From the cell containing the given text, extract its center point as (x, y) coordinate. 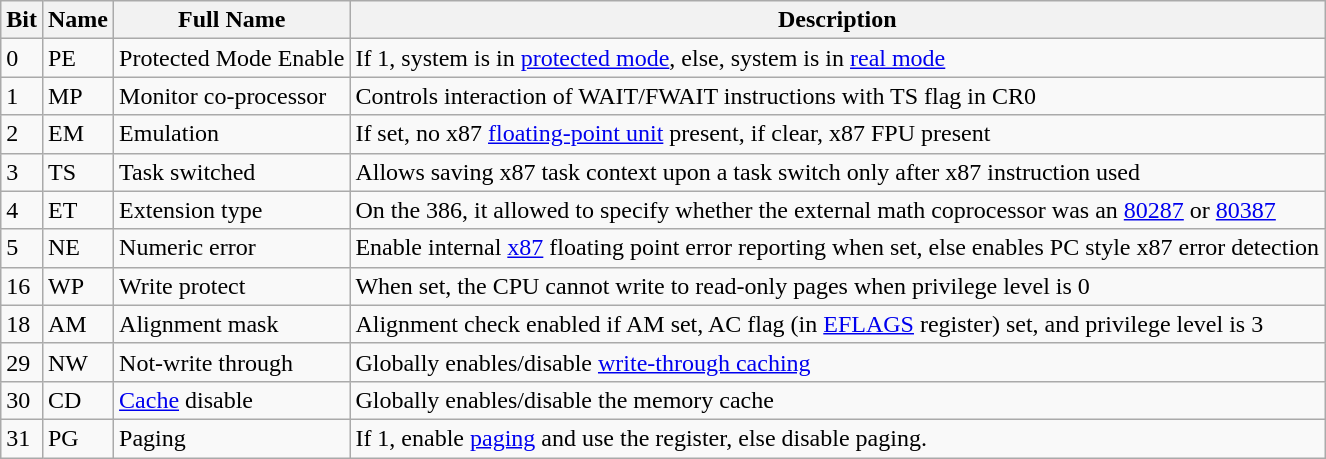
2 (22, 134)
Bit (22, 20)
5 (22, 248)
Protected Mode Enable (232, 58)
3 (22, 172)
When set, the CPU cannot write to read-only pages when privilege level is 0 (838, 286)
Paging (232, 438)
If 1, system is in protected mode, else, system is in real mode (838, 58)
If 1, enable paging and use the register, else disable paging. (838, 438)
On the 386, it allowed to specify whether the external math coprocessor was an 80287 or 80387 (838, 210)
TS (78, 172)
Write protect (232, 286)
4 (22, 210)
0 (22, 58)
Monitor co-processor (232, 96)
Extension type (232, 210)
Description (838, 20)
NE (78, 248)
Name (78, 20)
Numeric error (232, 248)
Allows saving x87 task context upon a task switch only after x87 instruction used (838, 172)
MP (78, 96)
If set, no x87 floating-point unit present, if clear, x87 FPU present (838, 134)
Globally enables/disable the memory cache (838, 400)
PG (78, 438)
PE (78, 58)
Emulation (232, 134)
Task switched (232, 172)
WP (78, 286)
ET (78, 210)
CD (78, 400)
1 (22, 96)
31 (22, 438)
Not-write through (232, 362)
Full Name (232, 20)
AM (78, 324)
30 (22, 400)
18 (22, 324)
Cache disable (232, 400)
EM (78, 134)
16 (22, 286)
Alignment check enabled if AM set, AC flag (in EFLAGS register) set, and privilege level is 3 (838, 324)
Alignment mask (232, 324)
29 (22, 362)
Controls interaction of WAIT/FWAIT instructions with TS flag in CR0 (838, 96)
Enable internal x87 floating point error reporting when set, else enables PC style x87 error detection (838, 248)
Globally enables/disable write-through caching (838, 362)
NW (78, 362)
